Search for the cell housing the specified text and yield its (x, y) center coordinate. 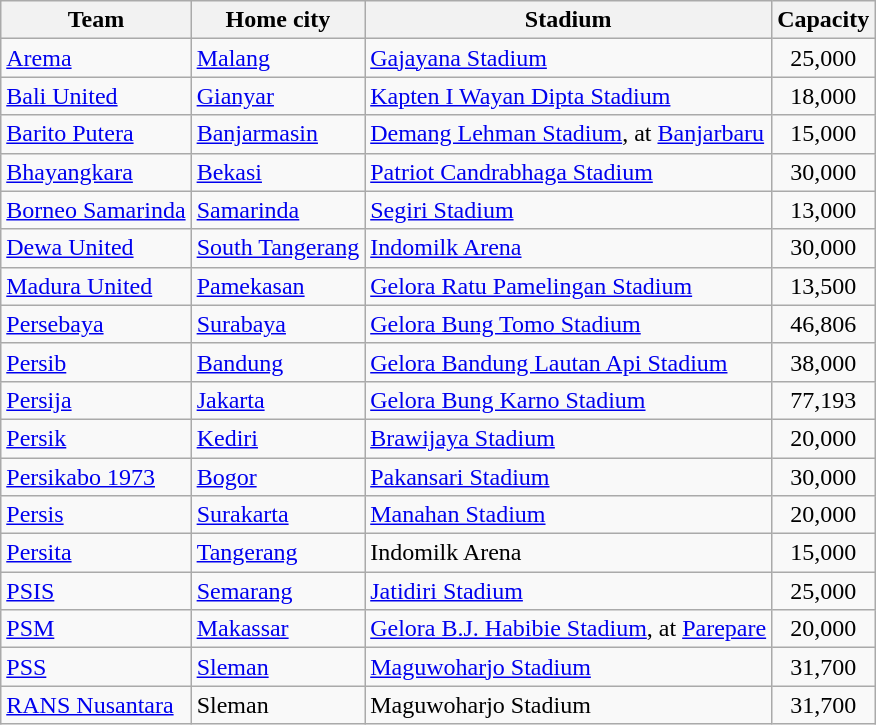
Team (96, 20)
Pamekasan (278, 286)
Gelora Bung Tomo Stadium (568, 324)
Brawijaya Stadium (568, 438)
Manahan Stadium (568, 515)
PSS (96, 667)
Demang Lehman Stadium, at Banjarbaru (568, 134)
Persija (96, 400)
Jatidiri Stadium (568, 591)
Semarang (278, 591)
Gelora Bung Karno Stadium (568, 400)
Bhayangkara (96, 172)
Malang (278, 58)
Bandung (278, 362)
Surabaya (278, 324)
Jakarta (278, 400)
Banjarmasin (278, 134)
Borneo Samarinda (96, 210)
Bogor (278, 477)
38,000 (824, 362)
Pakansari Stadium (568, 477)
Persik (96, 438)
RANS Nusantara (96, 705)
Surakarta (278, 515)
Persita (96, 553)
Patriot Candrabhaga Stadium (568, 172)
Arema (96, 58)
Kediri (278, 438)
Samarinda (278, 210)
18,000 (824, 96)
13,500 (824, 286)
Barito Putera (96, 134)
Capacity (824, 20)
Stadium (568, 20)
Persikabo 1973 (96, 477)
Persebaya (96, 324)
Segiri Stadium (568, 210)
Madura United (96, 286)
Bekasi (278, 172)
77,193 (824, 400)
Makassar (278, 629)
Kapten I Wayan Dipta Stadium (568, 96)
Gelora Bandung Lautan Api Stadium (568, 362)
Gelora B.J. Habibie Stadium, at Parepare (568, 629)
PSM (96, 629)
Bali United (96, 96)
Gajayana Stadium (568, 58)
Dewa United (96, 248)
Gianyar (278, 96)
PSIS (96, 591)
Persis (96, 515)
Persib (96, 362)
Tangerang (278, 553)
South Tangerang (278, 248)
Home city (278, 20)
Gelora Ratu Pamelingan Stadium (568, 286)
46,806 (824, 324)
13,000 (824, 210)
